Detect which cell encompasses the target text, then output its [x, y] center coordinate. 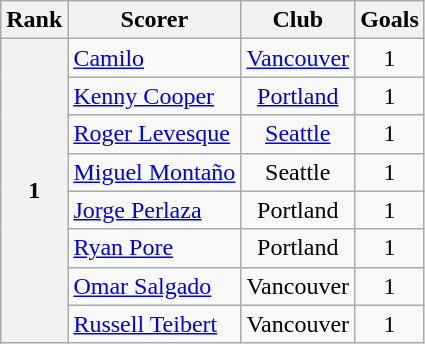
Ryan Pore [154, 248]
Miguel Montaño [154, 172]
Kenny Cooper [154, 96]
Club [298, 20]
Russell Teibert [154, 324]
Scorer [154, 20]
Rank [34, 20]
Roger Levesque [154, 134]
Jorge Perlaza [154, 210]
Omar Salgado [154, 286]
Goals [390, 20]
Camilo [154, 58]
